Detect which cell encompasses the target text, then output its [X, Y] center coordinate. 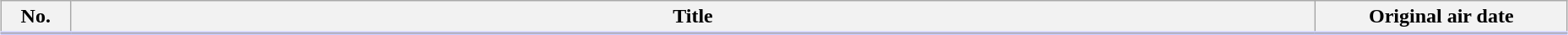
Original air date [1441, 17]
No. [35, 17]
Title [693, 17]
